Output the (x, y) coordinate of the center of the cell containing the given text.  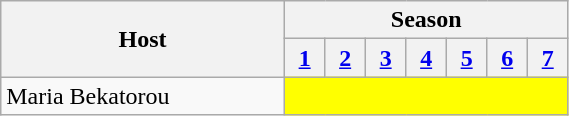
3 (385, 58)
5 (466, 58)
Season (426, 20)
2 (345, 58)
7 (548, 58)
6 (507, 58)
4 (426, 58)
Maria Bekatorou (143, 96)
Host (143, 39)
1 (304, 58)
